Detect which cell encompasses the target text, then output its [x, y] center coordinate. 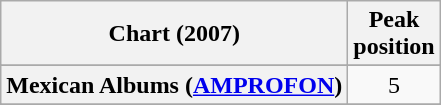
5 [394, 85]
Mexican Albums (AMPROFON) [174, 85]
Peakposition [394, 34]
Chart (2007) [174, 34]
